Return [X, Y] of the center of cell containing provided text 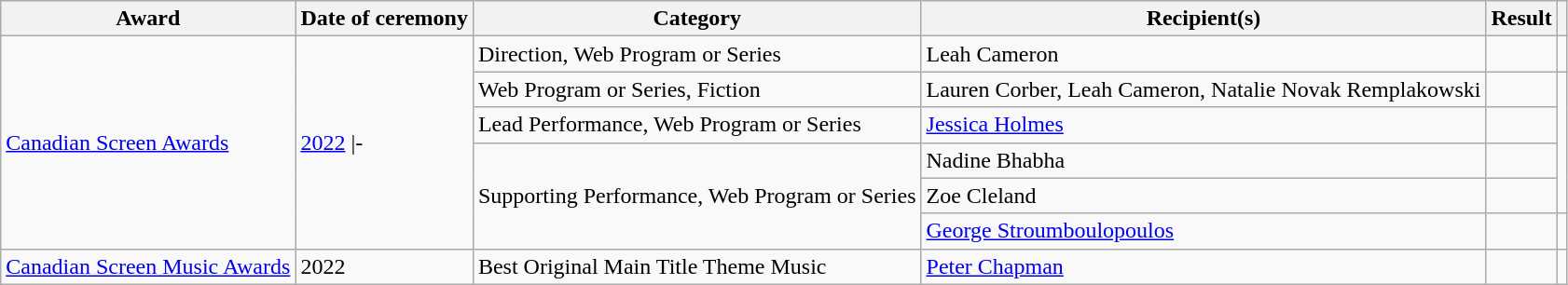
George Stroumboulopoulos [1204, 231]
Result [1521, 19]
Canadian Screen Awards [148, 142]
Direction, Web Program or Series [697, 54]
Nadine Bhabha [1204, 160]
Peter Chapman [1204, 266]
Leah Cameron [1204, 54]
Lauren Corber, Leah Cameron, Natalie Novak Remplakowski [1204, 89]
Date of ceremony [384, 19]
Best Original Main Title Theme Music [697, 266]
2022 |- [384, 142]
Category [697, 19]
Recipient(s) [1204, 19]
Lead Performance, Web Program or Series [697, 125]
Award [148, 19]
Canadian Screen Music Awards [148, 266]
Zoe Cleland [1204, 196]
2022 [384, 266]
Web Program or Series, Fiction [697, 89]
Supporting Performance, Web Program or Series [697, 196]
Jessica Holmes [1204, 125]
